Pinpoint the cell where the given text exists, returning its [x, y] midpoint coordinate. 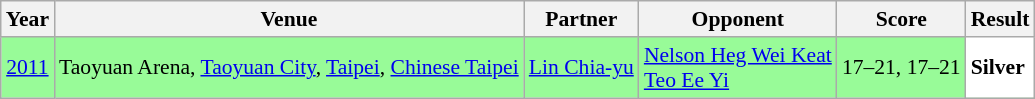
Result [1000, 19]
Lin Chia-yu [582, 68]
Silver [1000, 68]
Score [902, 19]
Venue [289, 19]
Partner [582, 19]
2011 [28, 68]
17–21, 17–21 [902, 68]
Taoyuan Arena, Taoyuan City, Taipei, Chinese Taipei [289, 68]
Year [28, 19]
Nelson Heg Wei Keat Teo Ee Yi [738, 68]
Opponent [738, 19]
